Extract the [x, y] coordinate from the center of the cell holding the provided text.  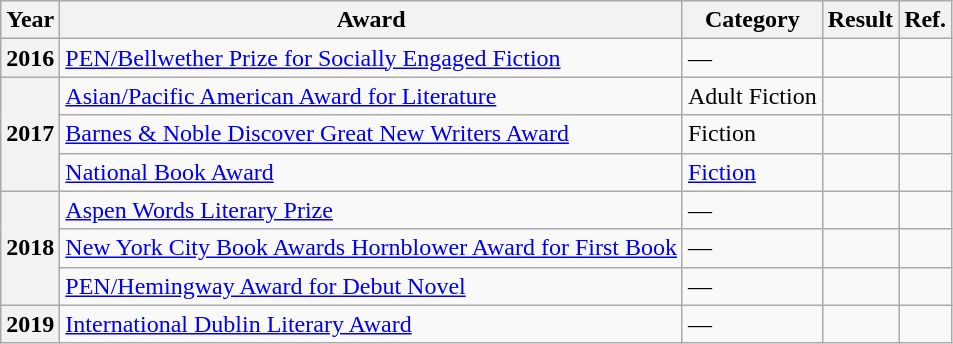
New York City Book Awards Hornblower Award for First Book [372, 248]
Adult Fiction [752, 96]
Year [30, 20]
Barnes & Noble Discover Great New Writers Award [372, 134]
Asian/Pacific American Award for Literature [372, 96]
National Book Award [372, 172]
International Dublin Literary Award [372, 324]
PEN/Bellwether Prize for Socially Engaged Fiction [372, 58]
2019 [30, 324]
PEN/Hemingway Award for Debut Novel [372, 286]
Aspen Words Literary Prize [372, 210]
Ref. [926, 20]
2018 [30, 248]
2016 [30, 58]
2017 [30, 134]
Result [860, 20]
Category [752, 20]
Award [372, 20]
